Scan for the cell matching the given text and deliver its (x, y) coordinate at center. 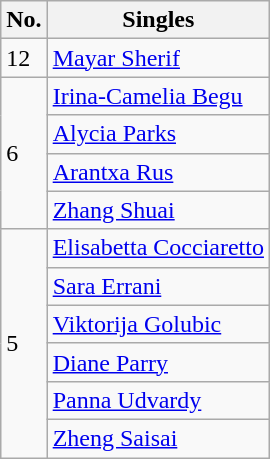
12 (24, 58)
Elisabetta Cocciaretto (158, 248)
Viktorija Golubic (158, 324)
Arantxa Rus (158, 172)
Sara Errani (158, 286)
Zhang Shuai (158, 210)
Singles (158, 20)
Alycia Parks (158, 134)
5 (24, 343)
Zheng Saisai (158, 438)
Irina-Camelia Begu (158, 96)
Diane Parry (158, 362)
6 (24, 153)
No. (24, 20)
Mayar Sherif (158, 58)
Panna Udvardy (158, 400)
